For the text-containing cell, return its midpoint in [x, y] coordinate format. 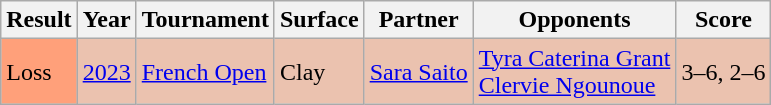
Loss [39, 72]
3–6, 2–6 [724, 72]
Tyra Caterina Grant Clervie Ngounoue [574, 72]
Surface [319, 20]
Clay [319, 72]
Year [106, 20]
Opponents [574, 20]
French Open [205, 72]
Sara Saito [418, 72]
Tournament [205, 20]
Result [39, 20]
Score [724, 20]
Partner [418, 20]
2023 [106, 72]
